Provide the (x, y) coordinate of the cell's center where the given text is located.  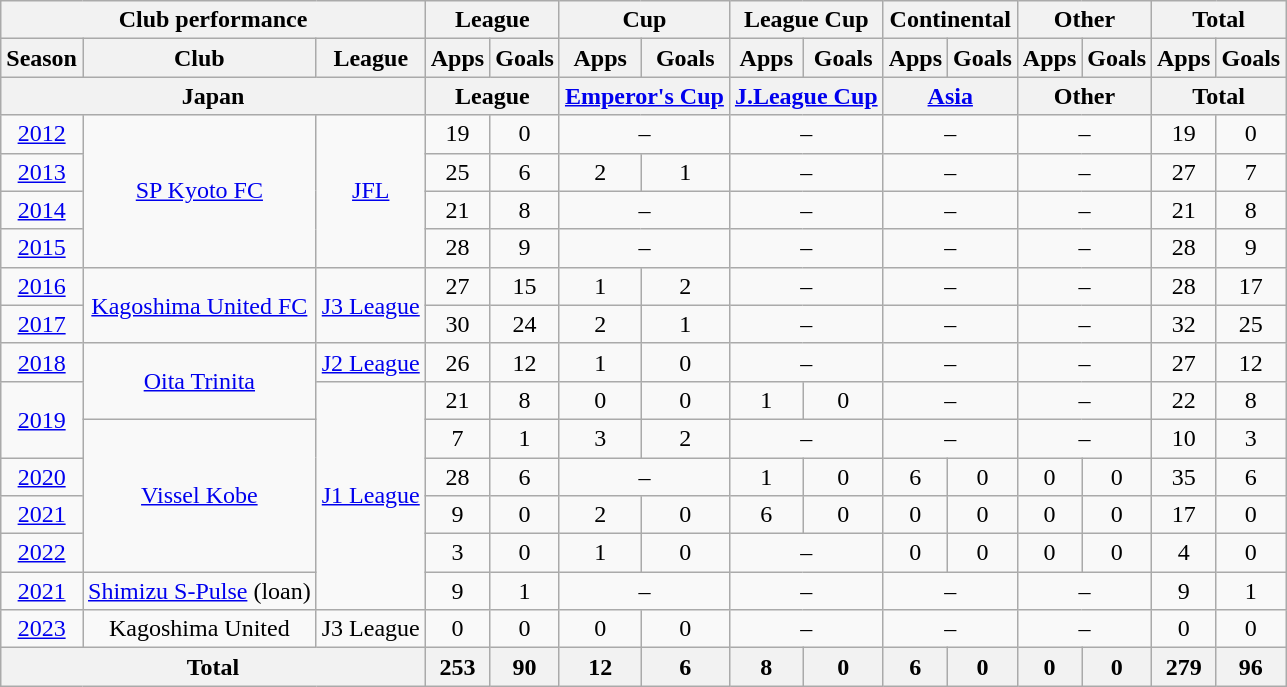
J2 League (370, 362)
15 (525, 286)
League Cup (806, 20)
Season (42, 58)
2023 (42, 629)
2015 (42, 248)
32 (1184, 324)
Kagoshima United (199, 629)
Oita Trinita (199, 381)
24 (525, 324)
96 (1251, 667)
2020 (42, 477)
Emperor's Cup (644, 96)
Club performance (213, 20)
2016 (42, 286)
SP Kyoto FC (199, 191)
Club (199, 58)
J.League Cup (806, 96)
Cup (644, 20)
Asia (950, 96)
22 (1184, 400)
2022 (42, 553)
2017 (42, 324)
279 (1184, 667)
4 (1184, 553)
35 (1184, 477)
2018 (42, 362)
30 (457, 324)
Japan (213, 96)
2019 (42, 419)
253 (457, 667)
Continental (950, 20)
10 (1184, 438)
26 (457, 362)
2012 (42, 134)
Shimizu S-Pulse (loan) (199, 591)
2014 (42, 210)
90 (525, 667)
J1 League (370, 495)
2013 (42, 172)
JFL (370, 191)
Vissel Kobe (199, 495)
Kagoshima United FC (199, 305)
